Search for the cell housing the specified text and yield its (x, y) center coordinate. 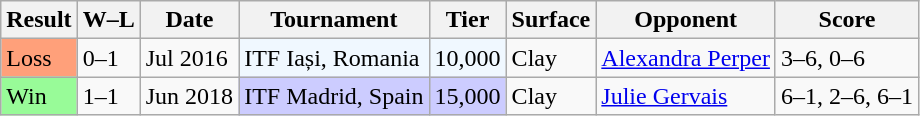
Date (189, 20)
0–1 (108, 58)
3–6, 0–6 (846, 58)
Alexandra Perper (686, 58)
1–1 (108, 96)
Tier (468, 20)
ITF Madrid, Spain (334, 96)
Result (39, 20)
ITF Iași, Romania (334, 58)
Tournament (334, 20)
Loss (39, 58)
Opponent (686, 20)
Win (39, 96)
15,000 (468, 96)
Surface (551, 20)
Score (846, 20)
10,000 (468, 58)
Julie Gervais (686, 96)
Jun 2018 (189, 96)
Jul 2016 (189, 58)
6–1, 2–6, 6–1 (846, 96)
W–L (108, 20)
